Provide the (X, Y) coordinate of the cell's center where the given text is located.  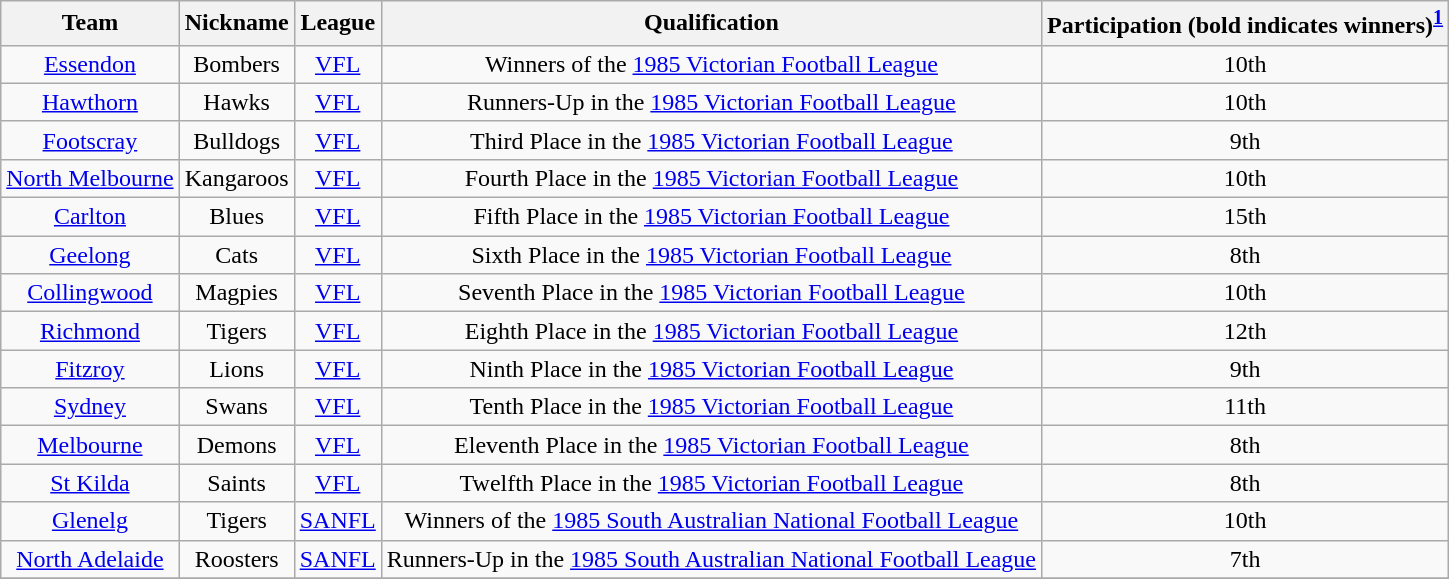
St Kilda (90, 483)
Fifth Place in the 1985 Victorian Football League (711, 217)
Sixth Place in the 1985 Victorian Football League (711, 255)
Kangaroos (236, 178)
Hawthorn (90, 102)
12th (1246, 331)
Tenth Place in the 1985 Victorian Football League (711, 407)
Demons (236, 445)
Carlton (90, 217)
Eighth Place in the 1985 Victorian Football League (711, 331)
Ninth Place in the 1985 Victorian Football League (711, 369)
Fourth Place in the 1985 Victorian Football League (711, 178)
Richmond (90, 331)
Bulldogs (236, 140)
Winners of the 1985 Victorian Football League (711, 64)
Footscray (90, 140)
Runners-Up in the 1985 Victorian Football League (711, 102)
7th (1246, 559)
North Adelaide (90, 559)
Sydney (90, 407)
Qualification (711, 24)
Lions (236, 369)
Participation (bold indicates winners)1 (1246, 24)
Saints (236, 483)
Eleventh Place in the 1985 Victorian Football League (711, 445)
Cats (236, 255)
Roosters (236, 559)
Bombers (236, 64)
Nickname (236, 24)
Swans (236, 407)
League (338, 24)
Third Place in the 1985 Victorian Football League (711, 140)
Magpies (236, 293)
Fitzroy (90, 369)
Hawks (236, 102)
Team (90, 24)
Runners-Up in the 1985 South Australian National Football League (711, 559)
11th (1246, 407)
15th (1246, 217)
Winners of the 1985 South Australian National Football League (711, 521)
North Melbourne (90, 178)
Blues (236, 217)
Seventh Place in the 1985 Victorian Football League (711, 293)
Glenelg (90, 521)
Collingwood (90, 293)
Essendon (90, 64)
Geelong (90, 255)
Melbourne (90, 445)
Twelfth Place in the 1985 Victorian Football League (711, 483)
